Return the [x, y] coordinate for the center point of the cell that contains the specified text.  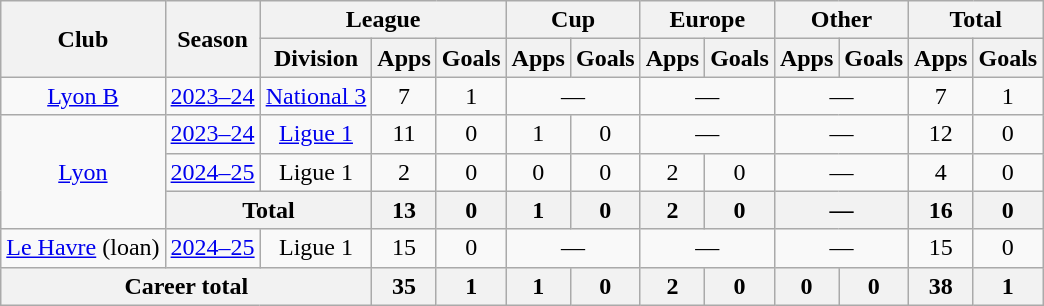
Career total [186, 286]
4 [941, 172]
38 [941, 286]
National 3 [316, 96]
Europe [707, 20]
Division [316, 58]
16 [941, 210]
Lyon B [83, 96]
Cup [573, 20]
11 [404, 134]
12 [941, 134]
Season [212, 39]
Other [841, 20]
Club [83, 39]
Le Havre (loan) [83, 248]
35 [404, 286]
League [383, 20]
Lyon [83, 172]
13 [404, 210]
